For the text-containing cell, return its midpoint in (X, Y) coordinate format. 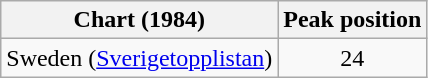
Sweden (Sverigetopplistan) (140, 58)
Chart (1984) (140, 20)
Peak position (352, 20)
24 (352, 58)
